From the cell containing the given text, extract its center point as [x, y] coordinate. 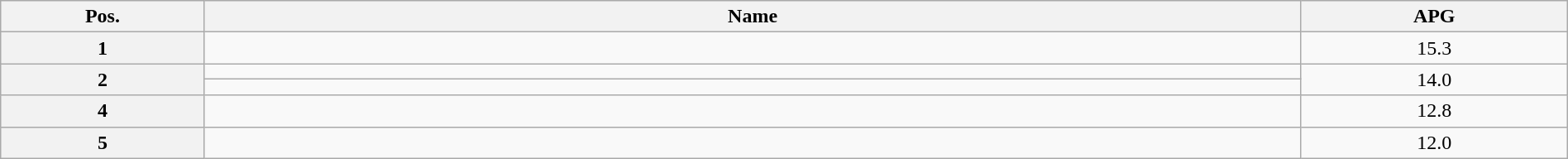
14.0 [1434, 79]
12.8 [1434, 111]
4 [103, 111]
15.3 [1434, 48]
1 [103, 48]
APG [1434, 17]
12.0 [1434, 142]
Pos. [103, 17]
2 [103, 79]
5 [103, 142]
Name [753, 17]
